Locate the cell with the specified text and output its [X, Y] center coordinate. 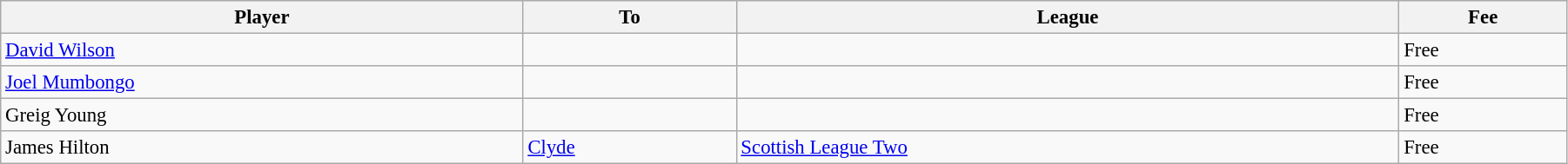
Scottish League Two [1068, 148]
Player [262, 17]
League [1068, 17]
Fee [1483, 17]
Greig Young [262, 115]
Clyde [630, 148]
David Wilson [262, 50]
James Hilton [262, 148]
Joel Mumbongo [262, 82]
To [630, 17]
